Output the [X, Y] coordinate of the center of the cell containing the given text.  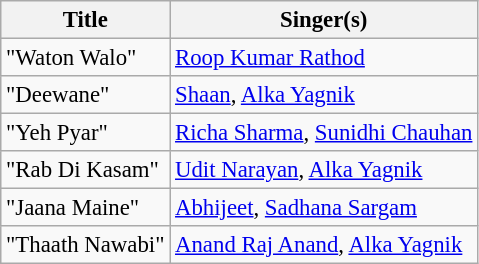
"Rab Di Kasam" [86, 170]
"Jaana Maine" [86, 208]
Singer(s) [324, 20]
Shaan, Alka Yagnik [324, 95]
"Thaath Nawabi" [86, 245]
"Deewane" [86, 95]
"Yeh Pyar" [86, 133]
Udit Narayan, Alka Yagnik [324, 170]
"Waton Walo" [86, 58]
Title [86, 20]
Roop Kumar Rathod [324, 58]
Richa Sharma, Sunidhi Chauhan [324, 133]
Abhijeet, Sadhana Sargam [324, 208]
Anand Raj Anand, Alka Yagnik [324, 245]
